Extract the [X, Y] coordinate from the center of the cell holding the provided text.  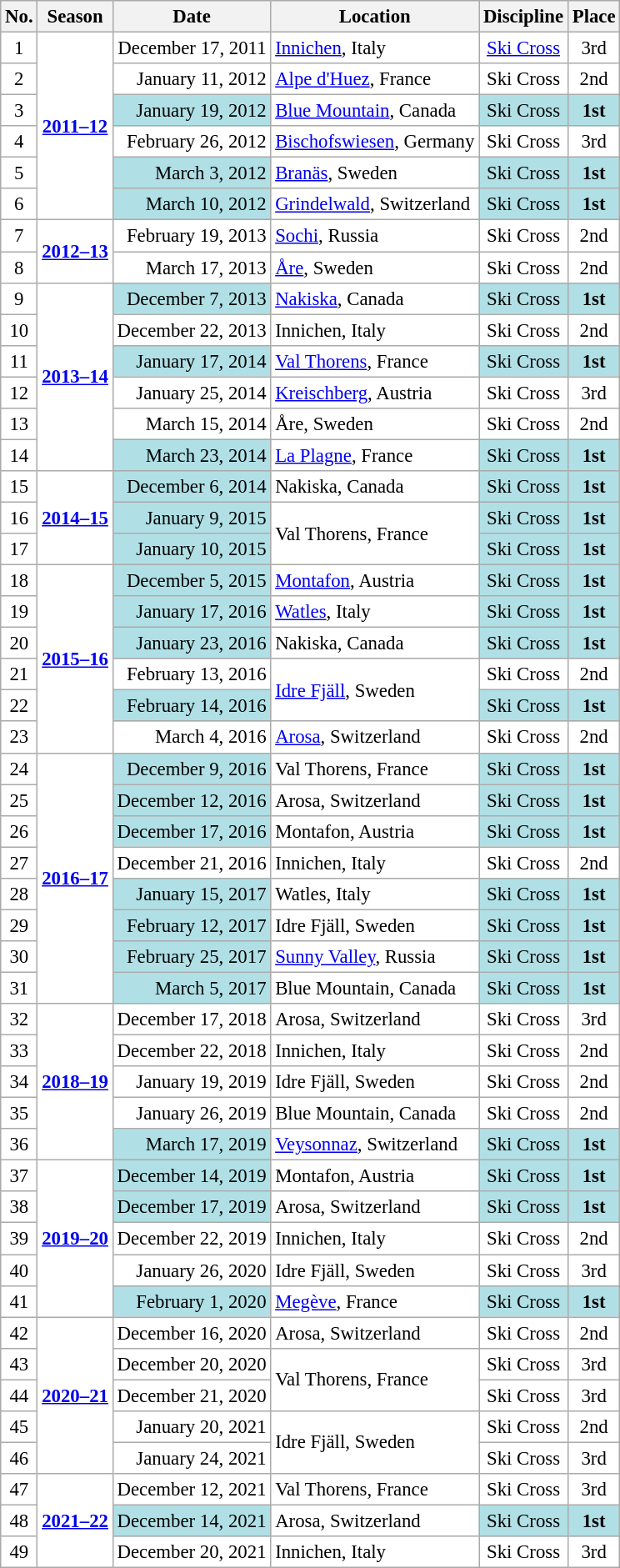
February 1, 2020 [192, 1301]
December 21, 2016 [192, 863]
Branäs, Sweden [375, 173]
February 19, 2013 [192, 236]
39 [19, 1239]
2011–12 [75, 127]
2013–14 [75, 377]
Sunny Valley, Russia [375, 957]
18 [19, 581]
4 [19, 142]
January 17, 2014 [192, 361]
30 [19, 957]
41 [19, 1301]
February 14, 2016 [192, 706]
December 22, 2018 [192, 1051]
Season [75, 17]
January 26, 2019 [192, 1114]
2012–13 [75, 252]
47 [19, 1490]
January 9, 2015 [192, 518]
March 10, 2012 [192, 204]
11 [19, 361]
January 10, 2015 [192, 549]
16 [19, 518]
Discipline [523, 17]
36 [19, 1145]
December 22, 2013 [192, 330]
February 26, 2012 [192, 142]
December 17, 2018 [192, 1019]
December 12, 2016 [192, 800]
35 [19, 1114]
December 21, 2020 [192, 1395]
34 [19, 1082]
Veysonnaz, Switzerland [375, 1145]
Alpe d'Huez, France [375, 79]
2018–19 [75, 1082]
January 15, 2017 [192, 894]
December 7, 2013 [192, 298]
40 [19, 1270]
31 [19, 988]
March 17, 2019 [192, 1145]
48 [19, 1520]
La Plagne, France [375, 455]
February 25, 2017 [192, 957]
Grindelwald, Switzerland [375, 204]
December 5, 2015 [192, 581]
February 12, 2017 [192, 925]
15 [19, 487]
29 [19, 925]
2016–17 [75, 879]
13 [19, 424]
Location [375, 17]
26 [19, 831]
37 [19, 1176]
December 6, 2014 [192, 487]
December 22, 2019 [192, 1239]
12 [19, 393]
22 [19, 706]
January 24, 2021 [192, 1458]
3 [19, 111]
January 25, 2014 [192, 393]
2021–22 [75, 1520]
45 [19, 1427]
December 9, 2016 [192, 769]
44 [19, 1395]
24 [19, 769]
43 [19, 1364]
Megève, France [375, 1301]
25 [19, 800]
2 [19, 79]
32 [19, 1019]
33 [19, 1051]
2014–15 [75, 518]
December 20, 2021 [192, 1552]
December 20, 2020 [192, 1364]
46 [19, 1458]
December 14, 2021 [192, 1520]
Date [192, 17]
1 [19, 48]
14 [19, 455]
2019–20 [75, 1239]
38 [19, 1208]
27 [19, 863]
6 [19, 204]
December 17, 2016 [192, 831]
February 13, 2016 [192, 674]
2015–16 [75, 659]
Sochi, Russia [375, 236]
March 5, 2017 [192, 988]
49 [19, 1552]
2020–21 [75, 1395]
7 [19, 236]
5 [19, 173]
March 23, 2014 [192, 455]
March 4, 2016 [192, 738]
Bischofswiesen, Germany [375, 142]
December 12, 2021 [192, 1490]
January 11, 2012 [192, 79]
December 17, 2011 [192, 48]
10 [19, 330]
8 [19, 268]
9 [19, 298]
Kreischberg, Austria [375, 393]
March 3, 2012 [192, 173]
No. [19, 17]
January 19, 2019 [192, 1082]
Place [593, 17]
January 19, 2012 [192, 111]
20 [19, 644]
January 23, 2016 [192, 644]
December 14, 2019 [192, 1176]
28 [19, 894]
January 26, 2020 [192, 1270]
March 17, 2013 [192, 268]
17 [19, 549]
March 15, 2014 [192, 424]
January 17, 2016 [192, 612]
December 16, 2020 [192, 1333]
21 [19, 674]
42 [19, 1333]
January 20, 2021 [192, 1427]
19 [19, 612]
December 17, 2019 [192, 1208]
23 [19, 738]
